Determine the (X, Y) coordinate at the center of the cell enclosing the given text.  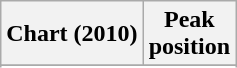
Peakposition (189, 34)
Chart (2010) (72, 34)
